Scan for the cell matching the given text and deliver its [X, Y] coordinate at center. 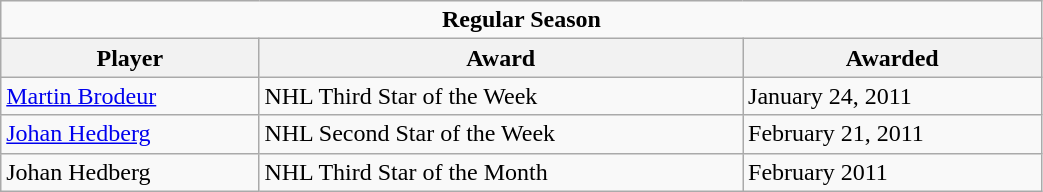
NHL Third Star of the Month [501, 172]
February 2011 [892, 172]
Regular Season [522, 20]
Player [130, 58]
NHL Third Star of the Week [501, 96]
Awarded [892, 58]
January 24, 2011 [892, 96]
February 21, 2011 [892, 134]
NHL Second Star of the Week [501, 134]
Award [501, 58]
Martin Brodeur [130, 96]
